Scan for the cell matching the given text and deliver its [X, Y] coordinate at center. 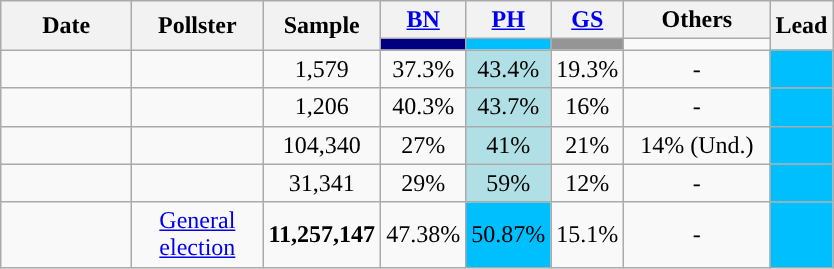
27% [424, 145]
11,257,147 [322, 234]
Lead [802, 26]
Sample [322, 26]
47.38% [424, 234]
General election [198, 234]
PH [508, 20]
41% [508, 145]
Others [697, 20]
59% [508, 183]
1,206 [322, 107]
14% (Und.) [697, 145]
104,340 [322, 145]
Date [66, 26]
BN [424, 20]
29% [424, 183]
31,341 [322, 183]
16% [588, 107]
Pollster [198, 26]
15.1% [588, 234]
19.3% [588, 69]
37.3% [424, 69]
40.3% [424, 107]
GS [588, 20]
1,579 [322, 69]
50.87% [508, 234]
43.4% [508, 69]
21% [588, 145]
43.7% [508, 107]
12% [588, 183]
